Return the [X, Y] coordinate for the center point of the cell that contains the specified text.  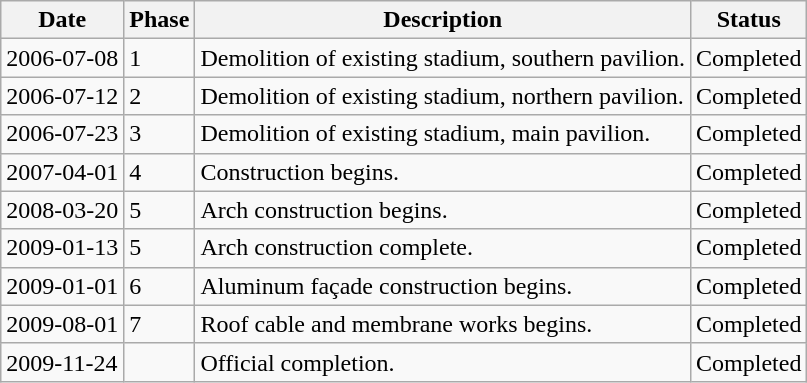
Official completion. [443, 362]
Date [62, 20]
2007-04-01 [62, 172]
Demolition of existing stadium, main pavilion. [443, 134]
Construction begins. [443, 172]
3 [160, 134]
2006-07-08 [62, 58]
2009-11-24 [62, 362]
Status [749, 20]
2008-03-20 [62, 210]
Demolition of existing stadium, northern pavilion. [443, 96]
Description [443, 20]
1 [160, 58]
Arch construction complete. [443, 248]
4 [160, 172]
Phase [160, 20]
Arch construction begins. [443, 210]
Aluminum façade construction begins. [443, 286]
6 [160, 286]
7 [160, 324]
2009-08-01 [62, 324]
2006-07-12 [62, 96]
2009-01-13 [62, 248]
2 [160, 96]
2006-07-23 [62, 134]
Demolition of existing stadium, southern pavilion. [443, 58]
Roof cable and membrane works begins. [443, 324]
2009-01-01 [62, 286]
